Determine the (x, y) coordinate at the center of the cell enclosing the given text.  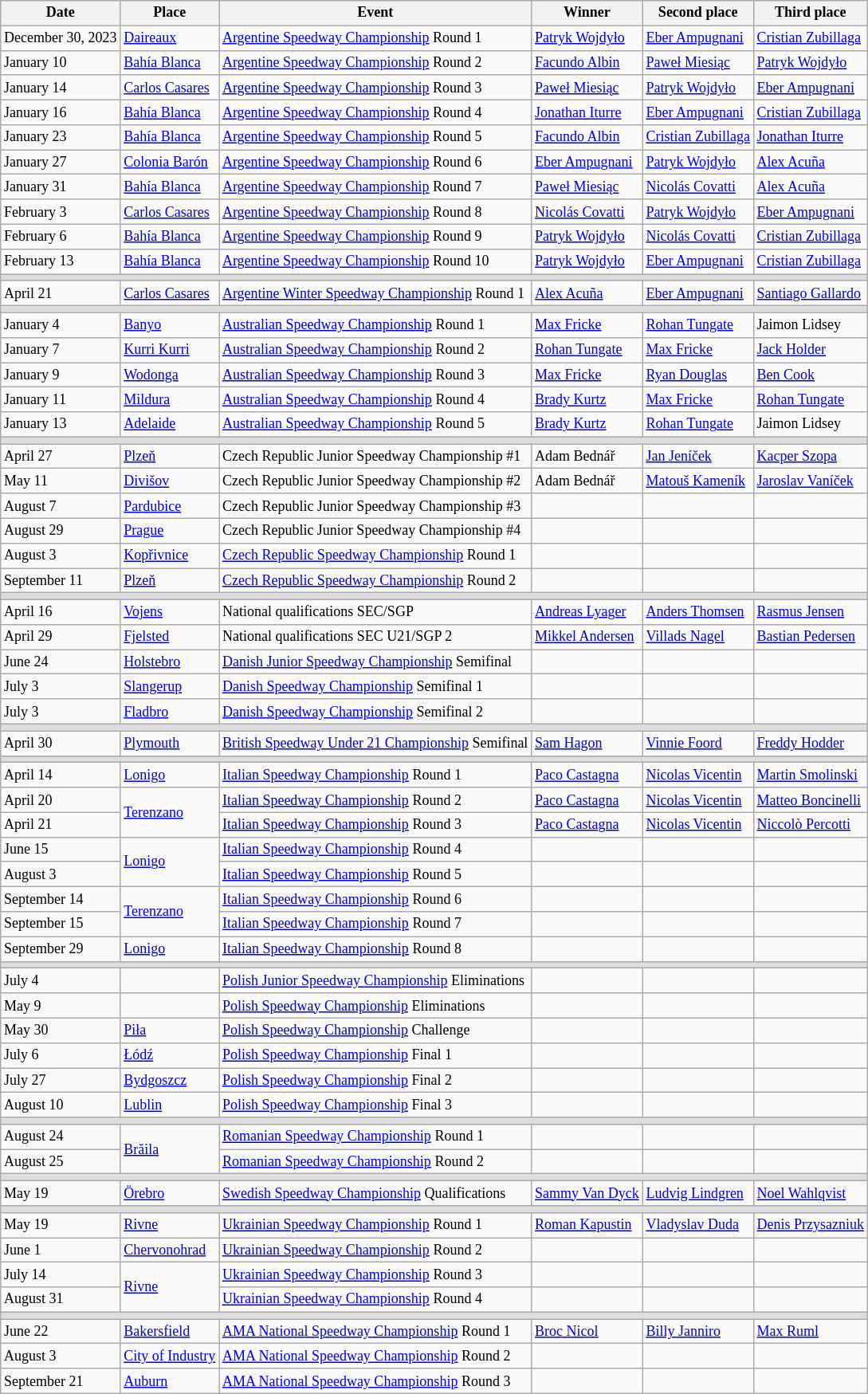
Third place (810, 13)
Event (375, 13)
Polish Speedway Championship Final 3 (375, 1105)
Billy Janniro (698, 1331)
February 13 (61, 261)
April 14 (61, 775)
August 7 (61, 505)
Argentine Speedway Championship Round 4 (375, 112)
December 30, 2023 (61, 38)
April 27 (61, 456)
Brăila (170, 1149)
Chervonohrad (170, 1250)
Bakersfield (170, 1331)
January 23 (61, 137)
May 11 (61, 481)
May 30 (61, 1030)
January 31 (61, 187)
Polish Speedway Championship Final 1 (375, 1055)
Italian Speedway Championship Round 7 (375, 925)
Daireaux (170, 38)
Italian Speedway Championship Round 6 (375, 899)
Second place (698, 13)
Colonia Barón (170, 163)
Danish Speedway Championship Semifinal 2 (375, 711)
August 24 (61, 1137)
January 7 (61, 349)
January 16 (61, 112)
Ukrainian Speedway Championship Round 2 (375, 1250)
September 29 (61, 948)
April 30 (61, 743)
Banyo (170, 325)
Polish Junior Speedway Championship Eliminations (375, 980)
September 11 (61, 580)
September 15 (61, 925)
Auburn (170, 1380)
Australian Speedway Championship Round 3 (375, 375)
Andreas Lyager (587, 612)
AMA National Speedway Championship Round 3 (375, 1380)
AMA National Speedway Championship Round 2 (375, 1357)
Max Ruml (810, 1331)
June 1 (61, 1250)
Villads Nagel (698, 638)
Sam Hagon (587, 743)
Wodonga (170, 375)
Kopřivnice (170, 555)
July 4 (61, 980)
Prague (170, 531)
July 6 (61, 1055)
January 14 (61, 88)
Ben Cook (810, 375)
June 22 (61, 1331)
Roman Kapustin (587, 1224)
Czech Republic Speedway Championship Round 1 (375, 555)
Australian Speedway Championship Round 1 (375, 325)
Polish Speedway Championship Eliminations (375, 1006)
Argentine Speedway Championship Round 10 (375, 261)
August 31 (61, 1299)
Holstebro (170, 662)
Mikkel Andersen (587, 638)
January 9 (61, 375)
Ukrainian Speedway Championship Round 1 (375, 1224)
May 9 (61, 1006)
Argentine Speedway Championship Round 7 (375, 187)
Ukrainian Speedway Championship Round 3 (375, 1275)
September 21 (61, 1380)
Czech Republic Speedway Championship Round 2 (375, 580)
AMA National Speedway Championship Round 1 (375, 1331)
Vojens (170, 612)
Łódź (170, 1055)
February 3 (61, 212)
Italian Speedway Championship Round 1 (375, 775)
Mildura (170, 400)
Romanian Speedway Championship Round 1 (375, 1137)
Czech Republic Junior Speedway Championship #4 (375, 531)
Italian Speedway Championship Round 2 (375, 800)
Sammy Van Dyck (587, 1194)
Ryan Douglas (698, 375)
Polish Speedway Championship Challenge (375, 1030)
Noel Wahlqvist (810, 1194)
Jack Holder (810, 349)
July 14 (61, 1275)
Italian Speedway Championship Round 8 (375, 948)
Italian Speedway Championship Round 4 (375, 850)
Pardubice (170, 505)
Kurri Kurri (170, 349)
Bydgoszcz (170, 1081)
January 10 (61, 62)
Argentine Speedway Championship Round 3 (375, 88)
Argentine Speedway Championship Round 8 (375, 212)
Place (170, 13)
January 11 (61, 400)
Denis Przysazniuk (810, 1224)
Jaroslav Vaníček (810, 481)
August 29 (61, 531)
National qualifications SEC U21/SGP 2 (375, 638)
February 6 (61, 236)
Vinnie Foord (698, 743)
August 10 (61, 1105)
Freddy Hodder (810, 743)
Anders Thomsen (698, 612)
National qualifications SEC/SGP (375, 612)
Argentine Speedway Championship Round 6 (375, 163)
Argentine Winter Speedway Championship Round 1 (375, 293)
Bastian Pedersen (810, 638)
Romanian Speedway Championship Round 2 (375, 1162)
Danish Junior Speedway Championship Semifinal (375, 662)
Ludvig Lindgren (698, 1194)
Argentine Speedway Championship Round 1 (375, 38)
Ukrainian Speedway Championship Round 4 (375, 1299)
Argentine Speedway Championship Round 2 (375, 62)
August 25 (61, 1162)
Piła (170, 1030)
April 20 (61, 800)
Niccolò Percotti (810, 824)
Divišov (170, 481)
British Speedway Under 21 Championship Semifinal (375, 743)
Slangerup (170, 687)
June 15 (61, 850)
Martin Smolinski (810, 775)
Winner (587, 13)
Lublin (170, 1105)
City of Industry (170, 1357)
Jan Jeníček (698, 456)
Australian Speedway Championship Round 4 (375, 400)
Australian Speedway Championship Round 2 (375, 349)
Matouš Kameník (698, 481)
Fjelsted (170, 638)
June 24 (61, 662)
Polish Speedway Championship Final 2 (375, 1081)
July 27 (61, 1081)
January 4 (61, 325)
Vladyslav Duda (698, 1224)
April 16 (61, 612)
Kacper Szopa (810, 456)
Australian Speedway Championship Round 5 (375, 424)
Plymouth (170, 743)
Fladbro (170, 711)
Broc Nicol (587, 1331)
Czech Republic Junior Speedway Championship #3 (375, 505)
September 14 (61, 899)
Date (61, 13)
Rasmus Jensen (810, 612)
Argentine Speedway Championship Round 9 (375, 236)
Czech Republic Junior Speedway Championship #1 (375, 456)
Santiago Gallardo (810, 293)
Matteo Boncinelli (810, 800)
April 29 (61, 638)
Italian Speedway Championship Round 5 (375, 874)
Danish Speedway Championship Semifinal 1 (375, 687)
Örebro (170, 1194)
Italian Speedway Championship Round 3 (375, 824)
January 27 (61, 163)
Swedish Speedway Championship Qualifications (375, 1194)
January 13 (61, 424)
Czech Republic Junior Speedway Championship #2 (375, 481)
Argentine Speedway Championship Round 5 (375, 137)
Adelaide (170, 424)
